Return [x, y] of the center of cell containing provided text 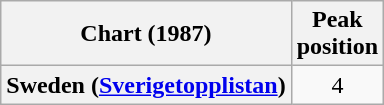
Sweden (Sverigetopplistan) [146, 85]
Chart (1987) [146, 34]
Peakposition [337, 34]
4 [337, 85]
